Output the (X, Y) coordinate of the center of the cell containing the given text.  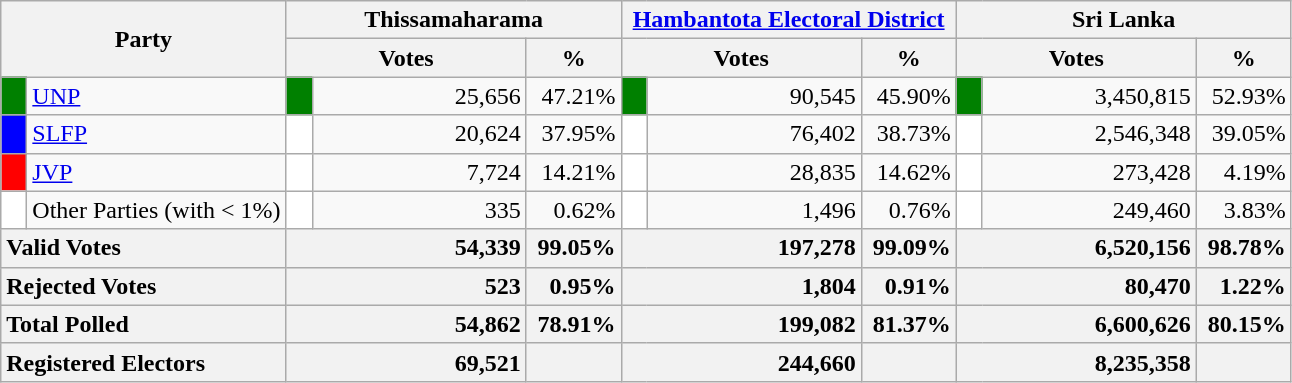
UNP (156, 96)
52.93% (1244, 96)
25,656 (419, 96)
1,496 (754, 210)
78.91% (574, 324)
6,520,156 (1076, 248)
69,521 (406, 362)
90,545 (754, 96)
1.22% (1244, 286)
Valid Votes (144, 248)
199,082 (741, 324)
273,428 (1089, 172)
SLFP (156, 134)
0.76% (908, 210)
20,624 (419, 134)
80.15% (1244, 324)
0.62% (574, 210)
244,660 (741, 362)
45.90% (908, 96)
98.78% (1244, 248)
Registered Electors (144, 362)
14.62% (908, 172)
197,278 (741, 248)
99.05% (574, 248)
37.95% (574, 134)
6,600,626 (1076, 324)
38.73% (908, 134)
Rejected Votes (144, 286)
8,235,358 (1076, 362)
28,835 (754, 172)
39.05% (1244, 134)
Thissamaharama (454, 20)
1,804 (741, 286)
54,339 (406, 248)
14.21% (574, 172)
3,450,815 (1089, 96)
335 (419, 210)
Hambantota Electoral District (788, 20)
3.83% (1244, 210)
JVP (156, 172)
2,546,348 (1089, 134)
0.95% (574, 286)
0.91% (908, 286)
Other Parties (with < 1%) (156, 210)
Sri Lanka (1124, 20)
Party (144, 39)
76,402 (754, 134)
81.37% (908, 324)
249,460 (1089, 210)
54,862 (406, 324)
523 (406, 286)
80,470 (1076, 286)
47.21% (574, 96)
4.19% (1244, 172)
7,724 (419, 172)
Total Polled (144, 324)
99.09% (908, 248)
